Determine the (X, Y) coordinate at the center of the cell enclosing the given text.  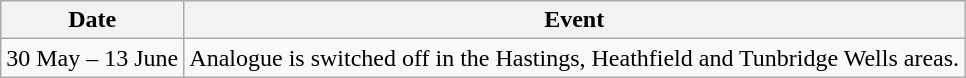
30 May – 13 June (92, 58)
Event (574, 20)
Date (92, 20)
Analogue is switched off in the Hastings, Heathfield and Tunbridge Wells areas. (574, 58)
